From the cell containing the given text, extract its center point as [X, Y] coordinate. 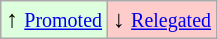
↓ Relegated [162, 20]
↑ Promoted [54, 20]
